Determine the [X, Y] coordinate at the center of the cell enclosing the given text.  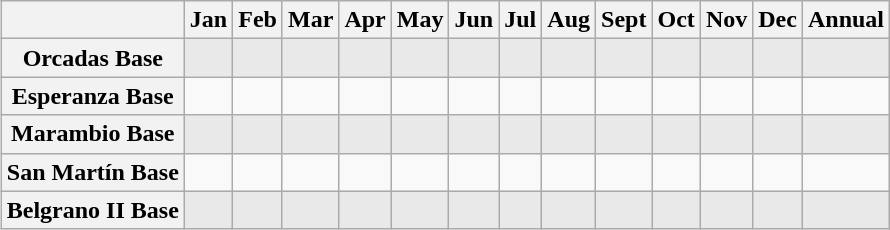
San Martín Base [92, 172]
Jan [208, 20]
Feb [258, 20]
Oct [676, 20]
Orcadas Base [92, 58]
Apr [365, 20]
Jun [474, 20]
Dec [778, 20]
Annual [846, 20]
Nov [726, 20]
May [420, 20]
Aug [569, 20]
Esperanza Base [92, 96]
Mar [310, 20]
Belgrano II Base [92, 210]
Sept [624, 20]
Marambio Base [92, 134]
Jul [520, 20]
